Return [X, Y] of the center of cell containing provided text 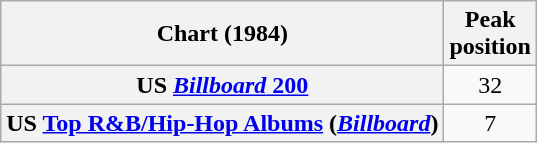
US Top R&B/Hip-Hop Albums (Billboard) [222, 123]
Chart (1984) [222, 34]
32 [490, 85]
Peakposition [490, 34]
7 [490, 123]
US Billboard 200 [222, 85]
